Capture the cell that displays the provided text and extract its (x, y) central coordinate. 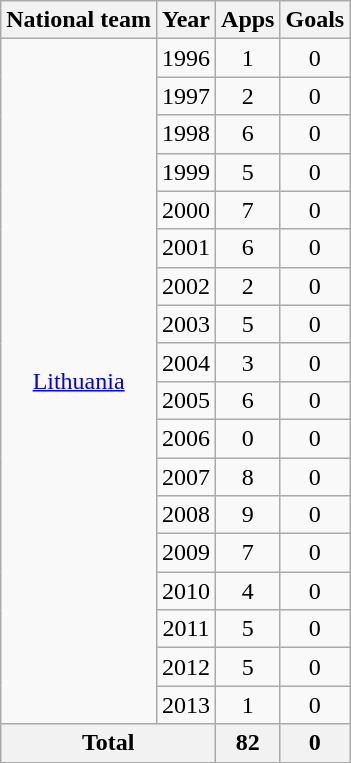
2001 (186, 248)
Total (108, 743)
8 (248, 477)
3 (248, 362)
4 (248, 591)
2011 (186, 629)
2010 (186, 591)
1997 (186, 96)
2007 (186, 477)
2002 (186, 286)
National team (79, 20)
2009 (186, 553)
2005 (186, 400)
2000 (186, 210)
Lithuania (79, 382)
1999 (186, 172)
82 (248, 743)
2008 (186, 515)
2013 (186, 705)
1996 (186, 58)
2003 (186, 324)
2012 (186, 667)
2004 (186, 362)
Year (186, 20)
9 (248, 515)
2006 (186, 438)
Apps (248, 20)
1998 (186, 134)
Goals (315, 20)
